Extract the [X, Y] coordinate from the center of the cell holding the provided text.  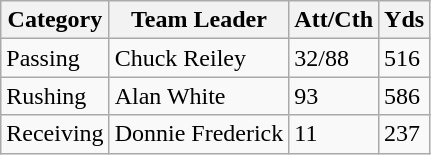
Chuck Reiley [199, 58]
Passing [55, 58]
32/88 [334, 58]
Yds [404, 20]
Att/Cth [334, 20]
237 [404, 134]
516 [404, 58]
Alan White [199, 96]
586 [404, 96]
Team Leader [199, 20]
11 [334, 134]
Rushing [55, 96]
93 [334, 96]
Donnie Frederick [199, 134]
Receiving [55, 134]
Category [55, 20]
